Scan for the cell matching the given text and deliver its [X, Y] coordinate at center. 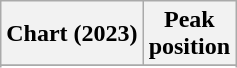
Chart (2023) [72, 34]
Peakposition [189, 34]
